Extract the (X, Y) coordinate from the center of the cell holding the provided text.  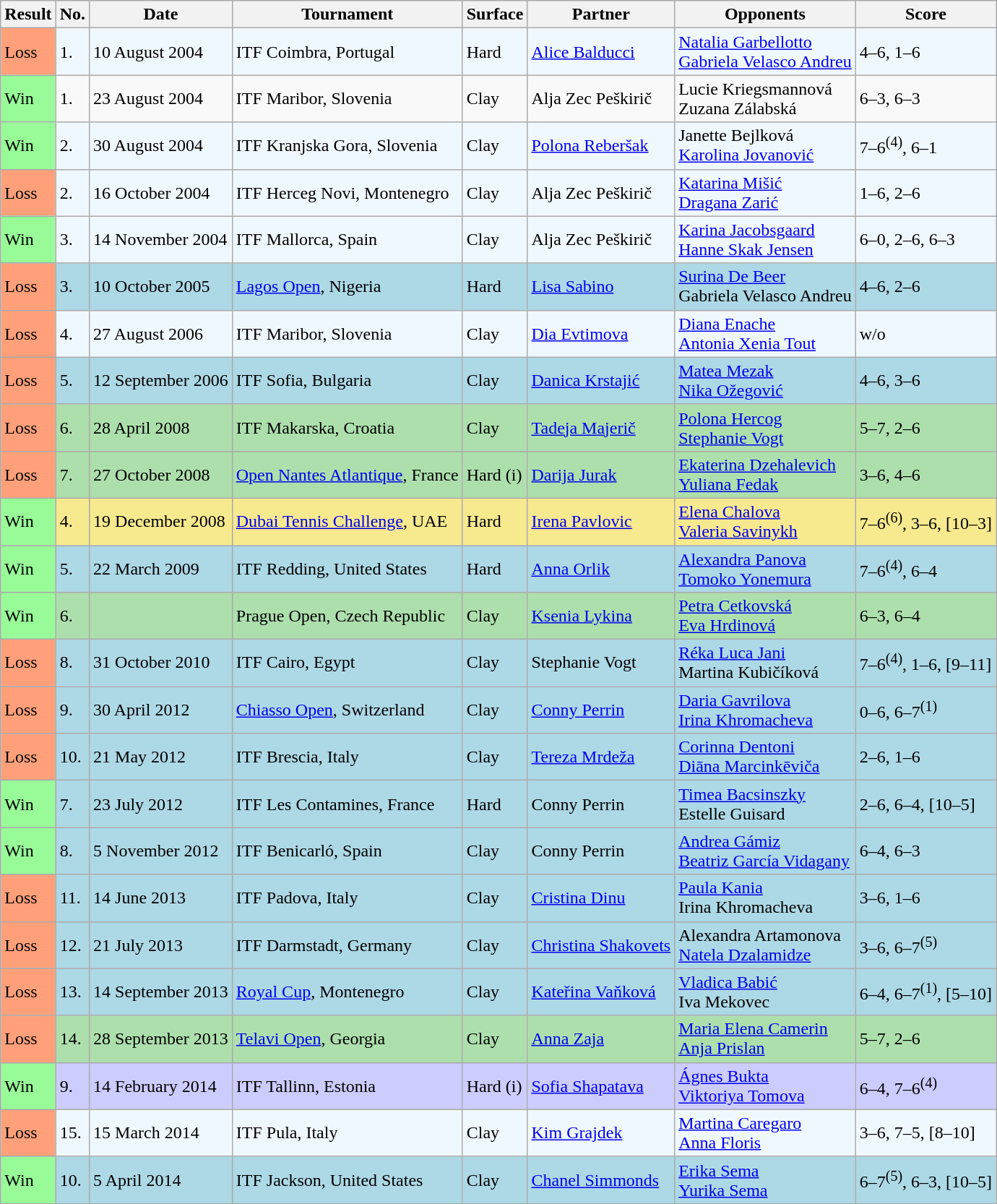
ITF Cairo, Egypt (347, 663)
Royal Cup, Montenegro (347, 992)
Prague Open, Czech Republic (347, 616)
ITF Mallorca, Spain (347, 240)
Irena Pavlovic (601, 522)
ITF Les Contamines, France (347, 804)
14 September 2013 (161, 992)
Cristina Dinu (601, 898)
Chanel Simmonds (601, 1179)
ITF Coimbra, Portugal (347, 52)
27 October 2008 (161, 474)
Karina Jacobsgaard Hanne Skak Jensen (766, 240)
4–6, 2–6 (925, 286)
10 August 2004 (161, 52)
Stephanie Vogt (601, 663)
14 November 2004 (161, 240)
Dia Evtimova (601, 334)
14 June 2013 (161, 898)
Timea Bacsinszky Estelle Guisard (766, 804)
Corinna Dentoni Diāna Marcinkēviča (766, 757)
ITF Kranjska Gora, Slovenia (347, 146)
Christina Shakovets (601, 945)
7–6(4), 1–6, [9–11] (925, 663)
Tereza Mrdeža (601, 757)
23 July 2012 (161, 804)
ITF Redding, United States (347, 568)
5 April 2014 (161, 1179)
Polona Reberšak (601, 146)
7–6(4), 6–1 (925, 146)
Ksenia Lykina (601, 616)
30 April 2012 (161, 710)
ITF Benicarló, Spain (347, 851)
28 April 2008 (161, 428)
Lucie Kriegsmannová Zuzana Zálabská (766, 98)
11. (72, 898)
31 October 2010 (161, 663)
Natalia Garbellotto Gabriela Velasco Andreu (766, 52)
Kateřina Vaňková (601, 992)
ITF Tallinn, Estonia (347, 1085)
14. (72, 1039)
21 May 2012 (161, 757)
Katarina Mišić Dragana Zarić (766, 192)
Petra Cetkovská Eva Hrdinová (766, 616)
Réka Luca Jani Martina Kubičíková (766, 663)
5 November 2012 (161, 851)
Martina Caregaro Anna Floris (766, 1133)
1–6, 2–6 (925, 192)
Alexandra Panova Tomoko Yonemura (766, 568)
Elena Chalova Valeria Savinykh (766, 522)
Matea Mezak Nika Ožegović (766, 380)
30 August 2004 (161, 146)
19 December 2008 (161, 522)
Chiasso Open, Switzerland (347, 710)
Surface (495, 14)
Score (925, 14)
ITF Sofia, Bulgaria (347, 380)
2–6, 1–6 (925, 757)
Partner (601, 14)
Dubai Tennis Challenge, UAE (347, 522)
ITF Darmstadt, Germany (347, 945)
7–6(4), 6–4 (925, 568)
6–4, 6–3 (925, 851)
6–4, 6–7(1), [5–10] (925, 992)
Lagos Open, Nigeria (347, 286)
Surina De Beer Gabriela Velasco Andreu (766, 286)
23 August 2004 (161, 98)
Diana Enache Antonia Xenia Tout (766, 334)
Anna Zaja (601, 1039)
6–4, 7–6(4) (925, 1085)
Result (28, 14)
Daria Gavrilova Irina Khromacheva (766, 710)
Telavi Open, Georgia (347, 1039)
4–6, 1–6 (925, 52)
Maria Elena Camerin Anja Prislan (766, 1039)
6–7(5), 6–3, [10–5] (925, 1179)
ITF Pula, Italy (347, 1133)
Tadeja Majerič (601, 428)
ITF Padova, Italy (347, 898)
Date (161, 14)
21 July 2013 (161, 945)
16 October 2004 (161, 192)
No. (72, 14)
Sofia Shapatava (601, 1085)
Vladica Babić Iva Mekovec (766, 992)
15. (72, 1133)
Ágnes Bukta Viktoriya Tomova (766, 1085)
3–6, 1–6 (925, 898)
6–3, 6–3 (925, 98)
ITF Brescia, Italy (347, 757)
0–6, 6–7(1) (925, 710)
13. (72, 992)
Kim Grajdek (601, 1133)
Open Nantes Atlantique, France (347, 474)
ITF Herceg Novi, Montenegro (347, 192)
15 March 2014 (161, 1133)
w/o (925, 334)
22 March 2009 (161, 568)
6–0, 2–6, 6–3 (925, 240)
Lisa Sabino (601, 286)
Darija Jurak (601, 474)
Danica Krstajić (601, 380)
ITF Makarska, Croatia (347, 428)
Andrea Gámiz Beatriz García Vidagany (766, 851)
Alexandra Artamonova Natela Dzalamidze (766, 945)
12. (72, 945)
Tournament (347, 14)
Janette Bejlková Karolina Jovanović (766, 146)
2–6, 6–4, [10–5] (925, 804)
Alice Balducci (601, 52)
Ekaterina Dzehalevich Yuliana Fedak (766, 474)
12 September 2006 (161, 380)
ITF Jackson, United States (347, 1179)
4–6, 3–6 (925, 380)
3–6, 6–7(5) (925, 945)
Paula Kania Irina Khromacheva (766, 898)
28 September 2013 (161, 1039)
6–3, 6–4 (925, 616)
27 August 2006 (161, 334)
Anna Orlik (601, 568)
14 February 2014 (161, 1085)
7–6(6), 3–6, [10–3] (925, 522)
Opponents (766, 14)
Erika Sema Yurika Sema (766, 1179)
3–6, 4–6 (925, 474)
10 October 2005 (161, 286)
3–6, 7–5, [8–10] (925, 1133)
Polona Hercog Stephanie Vogt (766, 428)
